Capture the cell that displays the provided text and extract its (X, Y) central coordinate. 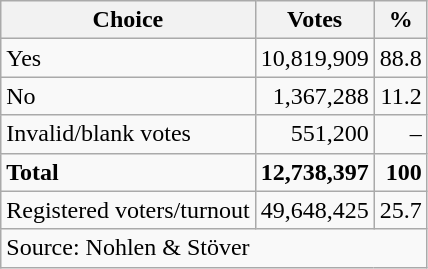
1,367,288 (314, 96)
100 (400, 172)
88.8 (400, 58)
Yes (128, 58)
Source: Nohlen & Stöver (214, 248)
No (128, 96)
12,738,397 (314, 172)
Registered voters/turnout (128, 210)
Invalid/blank votes (128, 134)
10,819,909 (314, 58)
49,648,425 (314, 210)
% (400, 20)
Votes (314, 20)
Total (128, 172)
Choice (128, 20)
– (400, 134)
11.2 (400, 96)
25.7 (400, 210)
551,200 (314, 134)
